Find where the given text appears and provide that cell's center as [X, Y] coordinate. 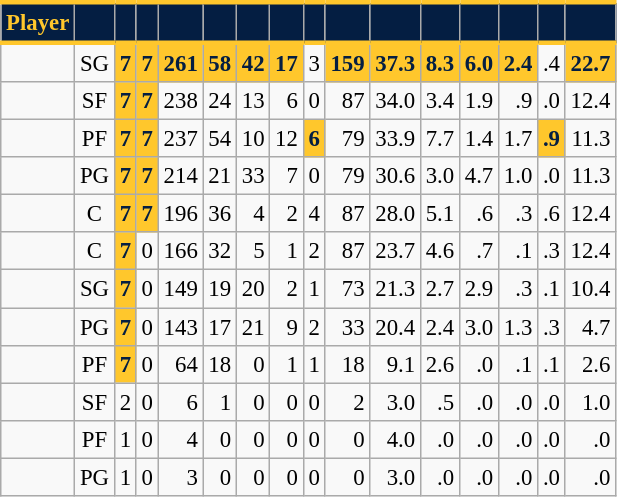
8.3 [440, 62]
.7 [478, 251]
13 [252, 101]
42 [252, 62]
1.9 [478, 101]
64 [180, 364]
238 [180, 101]
10 [252, 139]
6.0 [478, 62]
4.6 [440, 251]
37.3 [395, 62]
196 [180, 214]
5.1 [440, 214]
4.0 [395, 439]
1.7 [518, 139]
2.7 [440, 289]
23.7 [395, 251]
1.3 [518, 327]
30.6 [395, 176]
12 [286, 139]
237 [180, 139]
34.0 [395, 101]
.5 [440, 402]
73 [348, 289]
19 [220, 289]
2.9 [478, 289]
58 [220, 62]
10.4 [590, 289]
Player [38, 22]
143 [180, 327]
1.4 [478, 139]
.4 [552, 62]
32 [220, 251]
166 [180, 251]
33.9 [395, 139]
36 [220, 214]
9 [286, 327]
5 [252, 251]
24 [220, 101]
21.3 [395, 289]
149 [180, 289]
159 [348, 62]
7.7 [440, 139]
20.4 [395, 327]
3.4 [440, 101]
54 [220, 139]
214 [180, 176]
20 [252, 289]
22.7 [590, 62]
261 [180, 62]
28.0 [395, 214]
9.1 [395, 364]
